Capture the cell that displays the provided text and extract its [X, Y] central coordinate. 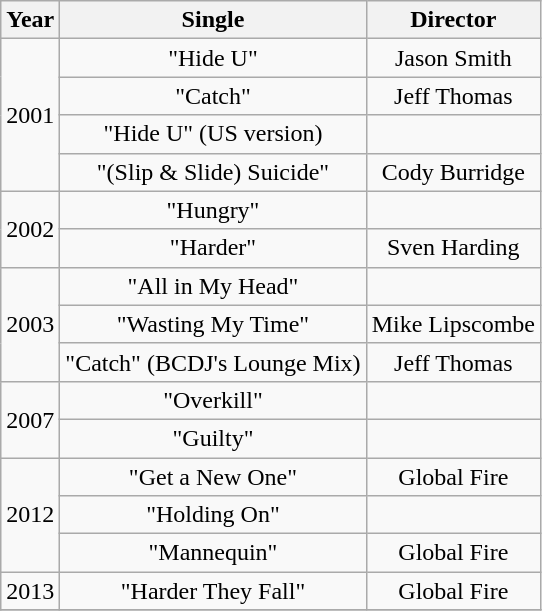
"Holding On" [213, 515]
2007 [30, 419]
"Catch" [213, 96]
2013 [30, 591]
"Guilty" [213, 438]
"(Slip & Slide) Suicide" [213, 172]
"All in My Head" [213, 286]
2012 [30, 515]
"Get a New One" [213, 477]
Sven Harding [453, 248]
"Overkill" [213, 400]
"Hide U" (US version) [213, 134]
Mike Lipscombe [453, 324]
2002 [30, 229]
Jason Smith [453, 58]
Year [30, 20]
"Harder They Fall" [213, 591]
Director [453, 20]
Single [213, 20]
2003 [30, 324]
Cody Burridge [453, 172]
2001 [30, 115]
"Catch" (BCDJ's Lounge Mix) [213, 362]
"Wasting My Time" [213, 324]
"Harder" [213, 248]
"Hungry" [213, 210]
"Hide U" [213, 58]
"Mannequin" [213, 553]
